For the text-containing cell, return its midpoint in [x, y] coordinate format. 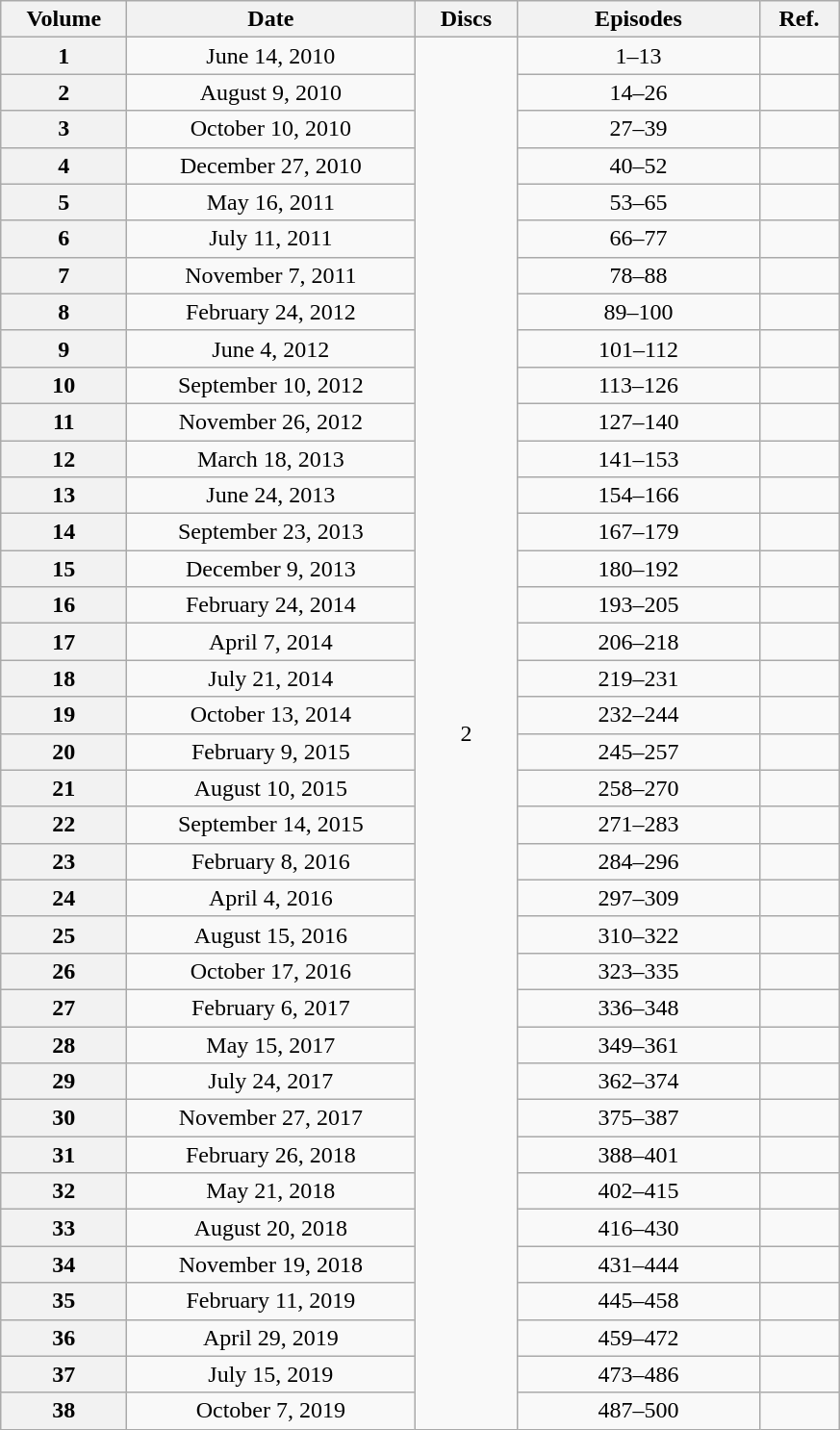
37 [64, 1374]
141–153 [639, 459]
November 19, 2018 [271, 1264]
Ref. [799, 19]
33 [64, 1228]
6 [64, 239]
487–500 [639, 1411]
271–283 [639, 825]
8 [64, 312]
127–140 [639, 421]
53–65 [639, 202]
November 27, 2017 [271, 1118]
9 [64, 348]
219–231 [639, 678]
August 15, 2016 [271, 934]
Date [271, 19]
April 7, 2014 [271, 642]
November 7, 2011 [271, 275]
40–52 [639, 166]
April 29, 2019 [271, 1338]
May 15, 2017 [271, 1044]
September 14, 2015 [271, 825]
28 [64, 1044]
December 27, 2010 [271, 166]
78–88 [639, 275]
October 7, 2019 [271, 1411]
336–348 [639, 1008]
Discs [466, 19]
August 9, 2010 [271, 92]
May 16, 2011 [271, 202]
101–112 [639, 348]
167–179 [639, 532]
11 [64, 421]
310–322 [639, 934]
June 24, 2013 [271, 496]
February 24, 2014 [271, 605]
February 26, 2018 [271, 1155]
445–458 [639, 1301]
October 17, 2016 [271, 971]
402–415 [639, 1191]
349–361 [639, 1044]
15 [64, 569]
July 15, 2019 [271, 1374]
22 [64, 825]
416–430 [639, 1228]
October 13, 2014 [271, 715]
June 14, 2010 [271, 56]
September 10, 2012 [271, 385]
19 [64, 715]
October 10, 2010 [271, 129]
154–166 [639, 496]
66–77 [639, 239]
362–374 [639, 1082]
14–26 [639, 92]
34 [64, 1264]
13 [64, 496]
November 26, 2012 [271, 421]
206–218 [639, 642]
February 9, 2015 [271, 752]
32 [64, 1191]
473–486 [639, 1374]
20 [64, 752]
February 11, 2019 [271, 1301]
7 [64, 275]
4 [64, 166]
February 24, 2012 [271, 312]
14 [64, 532]
35 [64, 1301]
August 10, 2015 [271, 788]
Volume [64, 19]
September 23, 2013 [271, 532]
245–257 [639, 752]
3 [64, 129]
1–13 [639, 56]
297–309 [639, 898]
Episodes [639, 19]
38 [64, 1411]
December 9, 2013 [271, 569]
193–205 [639, 605]
24 [64, 898]
180–192 [639, 569]
459–472 [639, 1338]
21 [64, 788]
18 [64, 678]
April 4, 2016 [271, 898]
March 18, 2013 [271, 459]
113–126 [639, 385]
30 [64, 1118]
27–39 [639, 129]
July 21, 2014 [271, 678]
284–296 [639, 861]
25 [64, 934]
232–244 [639, 715]
323–335 [639, 971]
27 [64, 1008]
375–387 [639, 1118]
August 20, 2018 [271, 1228]
July 11, 2011 [271, 239]
12 [64, 459]
23 [64, 861]
431–444 [639, 1264]
10 [64, 385]
February 6, 2017 [271, 1008]
36 [64, 1338]
29 [64, 1082]
5 [64, 202]
89–100 [639, 312]
17 [64, 642]
February 8, 2016 [271, 861]
1 [64, 56]
26 [64, 971]
July 24, 2017 [271, 1082]
258–270 [639, 788]
16 [64, 605]
June 4, 2012 [271, 348]
31 [64, 1155]
388–401 [639, 1155]
May 21, 2018 [271, 1191]
